Capture the cell that displays the provided text and extract its [x, y] central coordinate. 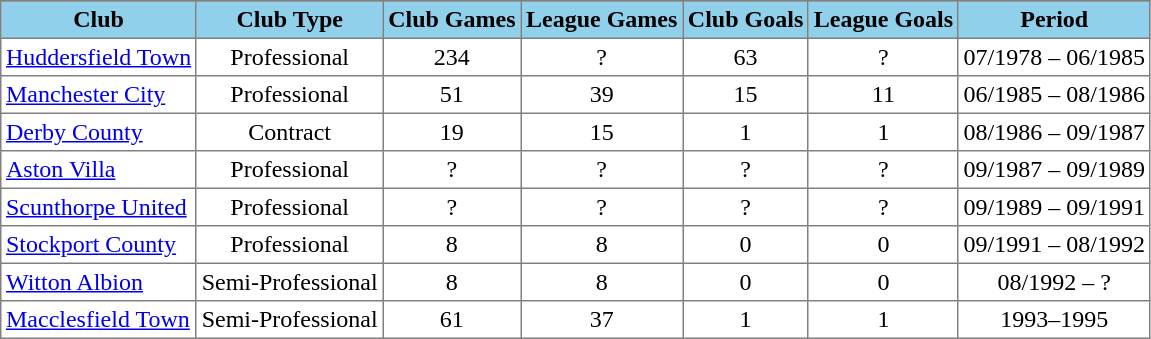
Manchester City [99, 95]
39 [602, 95]
Period [1054, 20]
09/1991 – 08/1992 [1054, 245]
09/1987 – 09/1989 [1054, 170]
Club Type [289, 20]
Huddersfield Town [99, 57]
Derby County [99, 132]
19 [452, 132]
Aston Villa [99, 170]
Club [99, 20]
League Goals [883, 20]
61 [452, 320]
Contract [289, 132]
Club Games [452, 20]
Macclesfield Town [99, 320]
08/1986 – 09/1987 [1054, 132]
51 [452, 95]
37 [602, 320]
63 [746, 57]
League Games [602, 20]
Scunthorpe United [99, 207]
11 [883, 95]
07/1978 – 06/1985 [1054, 57]
1993–1995 [1054, 320]
09/1989 – 09/1991 [1054, 207]
08/1992 – ? [1054, 282]
234 [452, 57]
Stockport County [99, 245]
Witton Albion [99, 282]
06/1985 – 08/1986 [1054, 95]
Club Goals [746, 20]
